Identify which cell holds the provided text, then report its [X, Y] central coordinate. 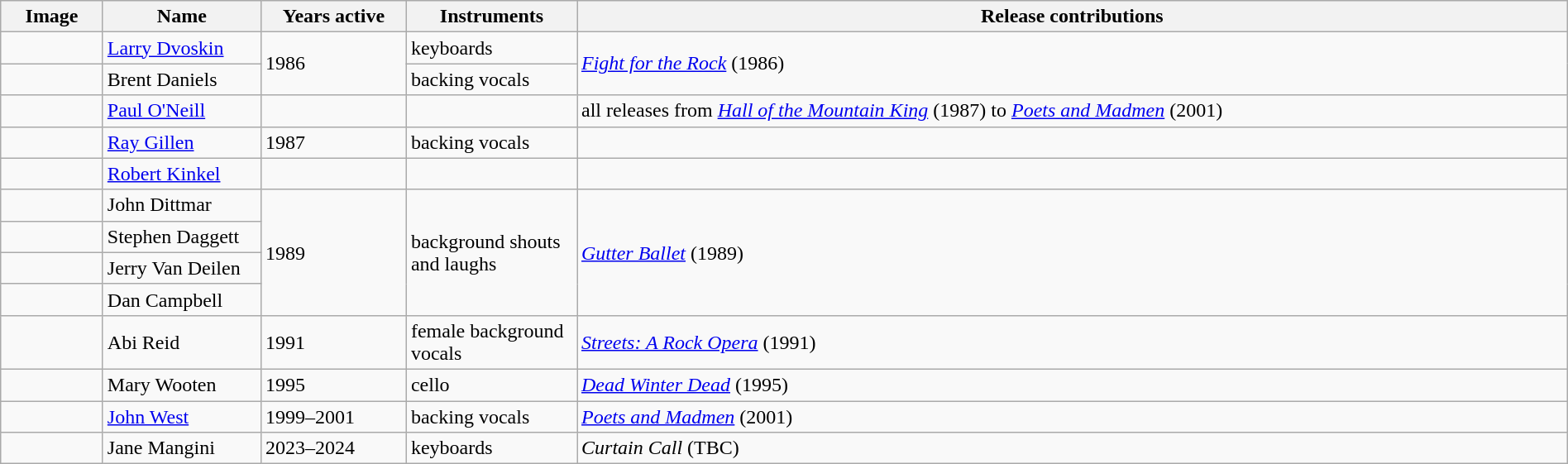
all releases from Hall of the Mountain King (1987) to Poets and Madmen (2001) [1073, 111]
Jerry Van Deilen [182, 268]
Gutter Ballet (1989) [1073, 252]
1995 [333, 385]
Name [182, 17]
John West [182, 416]
Jane Mangini [182, 448]
Stephen Daggett [182, 237]
1987 [333, 142]
Streets: A Rock Opera (1991) [1073, 342]
John Dittmar [182, 205]
cello [491, 385]
1986 [333, 64]
2023–2024 [333, 448]
Poets and Madmen (2001) [1073, 416]
Years active [333, 17]
Ray Gillen [182, 142]
1989 [333, 252]
female background vocals [491, 342]
1991 [333, 342]
Release contributions [1073, 17]
Dan Campbell [182, 299]
Paul O'Neill [182, 111]
Image [52, 17]
Dead Winter Dead (1995) [1073, 385]
Instruments [491, 17]
Abi Reid [182, 342]
Mary Wooten [182, 385]
Robert Kinkel [182, 174]
background shouts and laughs [491, 252]
Fight for the Rock (1986) [1073, 64]
Curtain Call (TBC) [1073, 448]
Brent Daniels [182, 79]
1999–2001 [333, 416]
Larry Dvoskin [182, 48]
